Return (X, Y) of the center of cell containing provided text 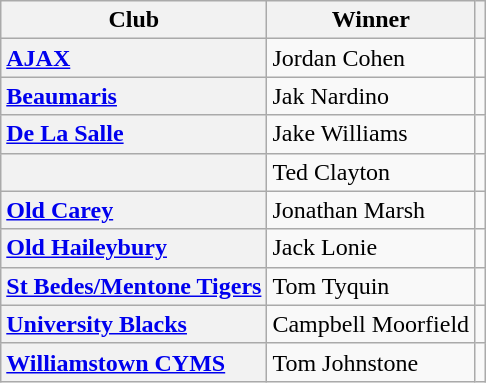
University Blacks (134, 324)
Ted Clayton (371, 172)
Jake Williams (371, 134)
Jak Nardino (371, 96)
De La Salle (134, 134)
Campbell Moorfield (371, 324)
Old Haileybury (134, 248)
Jack Lonie (371, 248)
AJAX (134, 58)
Club (134, 20)
St Bedes/Mentone Tigers (134, 286)
Jordan Cohen (371, 58)
Old Carey (134, 210)
Tom Tyquin (371, 286)
Williamstown CYMS (134, 362)
Tom Johnstone (371, 362)
Beaumaris (134, 96)
Jonathan Marsh (371, 210)
Winner (371, 20)
